Extract the (X, Y) coordinate from the center of the cell holding the provided text.  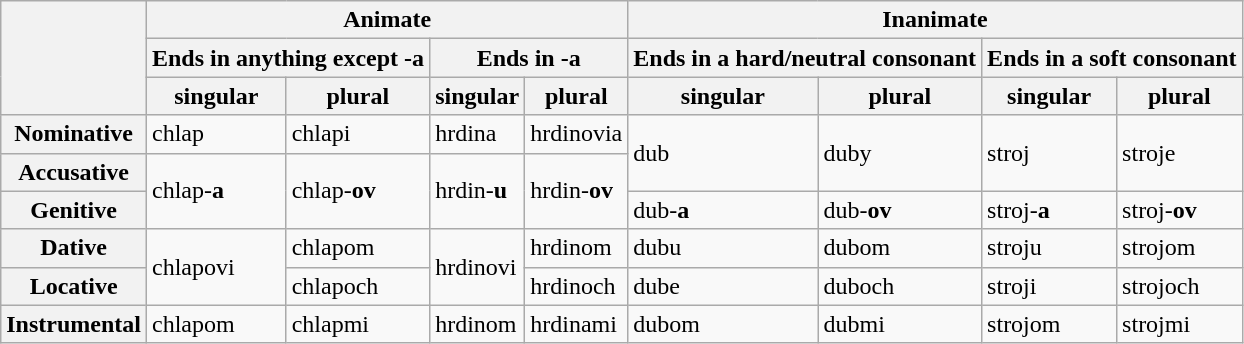
Locative (74, 286)
hrdin-ov (576, 191)
Inanimate (935, 20)
hrdina (478, 134)
stroj (1050, 153)
dubu (723, 248)
chlapi (358, 134)
strojmi (1180, 324)
dub (723, 153)
chlapmi (358, 324)
hrdinovia (576, 134)
dube (723, 286)
Ends in a soft consonant (1112, 58)
hrdin-u (478, 191)
Ends in -a (529, 58)
chlap-ov (358, 191)
hrdinovi (478, 267)
Genitive (74, 210)
Dative (74, 248)
chlap (216, 134)
hrdinoch (576, 286)
dub-ov (900, 210)
Animate (386, 20)
stroj-ov (1180, 210)
duby (900, 153)
dubmi (900, 324)
chlapoch (358, 286)
duboch (900, 286)
Ends in a hard/neutral consonant (805, 58)
dub-a (723, 210)
stroju (1050, 248)
stroje (1180, 153)
Ends in anything except -a (288, 58)
Accusative (74, 172)
Instrumental (74, 324)
stroji (1050, 286)
chlap-a (216, 191)
hrdinami (576, 324)
chlapovi (216, 267)
stroj-a (1050, 210)
Nominative (74, 134)
strojoch (1180, 286)
